Scan for the cell matching the given text and deliver its [x, y] coordinate at center. 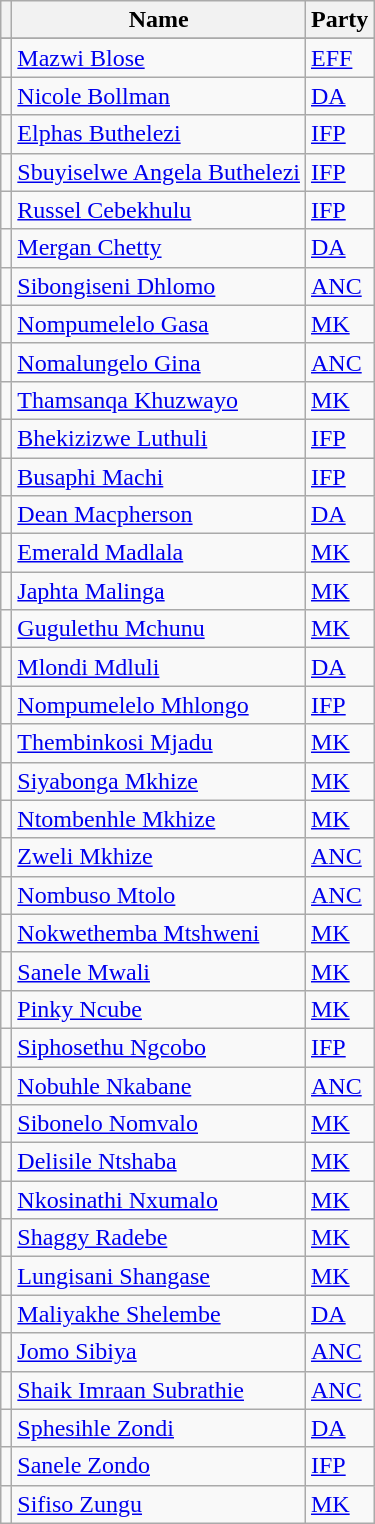
Dean Macpherson [159, 515]
Gugulethu Mchunu [159, 629]
Sibongiseni Dhlomo [159, 286]
EFF [339, 58]
Lungisani Shangase [159, 1276]
Party [339, 20]
Nicole Bollman [159, 96]
Nokwethemba Mtshweni [159, 933]
Nombuso Mtolo [159, 895]
Shaik Imraan Subrathie [159, 1390]
Delisile Ntshaba [159, 1162]
Sibonelo Nomvalo [159, 1124]
Japhta Malinga [159, 591]
Sifiso Zungu [159, 1504]
Busaphi Machi [159, 477]
Zweli Mkhize [159, 857]
Nomalungelo Gina [159, 362]
Siyabonga Mkhize [159, 781]
Russel Cebekhulu [159, 210]
Name [159, 20]
Thamsanqa Khuzwayo [159, 400]
Sanele Zondo [159, 1466]
Elphas Buthelezi [159, 134]
Ntombenhle Mkhize [159, 819]
Pinky Ncube [159, 1009]
Emerald Madlala [159, 553]
Shaggy Radebe [159, 1238]
Maliyakhe Shelembe [159, 1314]
Nompumelelo Gasa [159, 324]
Nobuhle Nkabane [159, 1085]
Mazwi Blose [159, 58]
Sphesihle Zondi [159, 1428]
Nompumelelo Mhlongo [159, 705]
Bhekizizwe Luthuli [159, 438]
Mergan Chetty [159, 248]
Sbuyiselwe Angela Buthelezi [159, 172]
Nkosinathi Nxumalo [159, 1200]
Siphosethu Ngcobo [159, 1047]
Jomo Sibiya [159, 1352]
Mlondi Mdluli [159, 667]
Sanele Mwali [159, 971]
Thembinkosi Mjadu [159, 743]
